Provide the (x, y) coordinate of the cell's center where the given text is located.  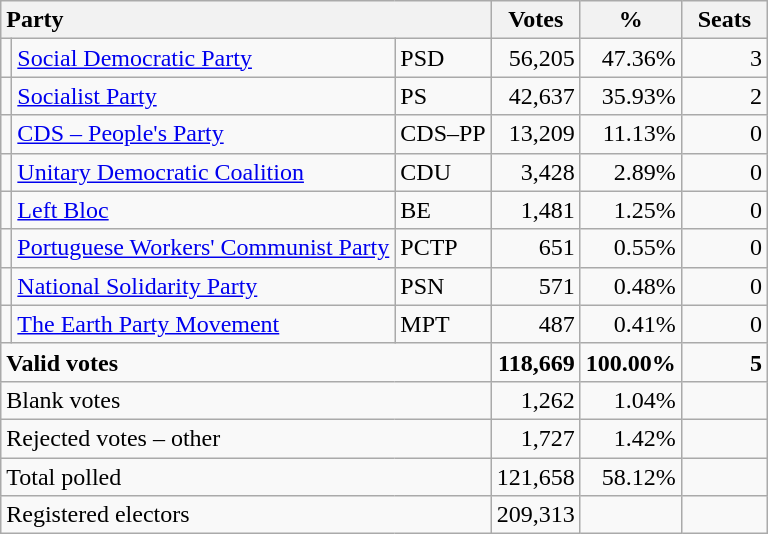
35.93% (630, 96)
Party (246, 20)
PS (443, 96)
PSD (443, 58)
487 (536, 324)
Portuguese Workers' Communist Party (204, 248)
Seats (724, 20)
% (630, 20)
BE (443, 210)
651 (536, 248)
Unitary Democratic Coalition (204, 172)
0.48% (630, 286)
13,209 (536, 134)
47.36% (630, 58)
Registered electors (246, 515)
1.25% (630, 210)
CDS – People's Party (204, 134)
0.41% (630, 324)
MPT (443, 324)
1.42% (630, 438)
3,428 (536, 172)
National Solidarity Party (204, 286)
118,669 (536, 362)
56,205 (536, 58)
1,481 (536, 210)
PCTP (443, 248)
121,658 (536, 477)
571 (536, 286)
5 (724, 362)
CDS–PP (443, 134)
PSN (443, 286)
11.13% (630, 134)
2.89% (630, 172)
209,313 (536, 515)
1,727 (536, 438)
58.12% (630, 477)
1,262 (536, 400)
Votes (536, 20)
Social Democratic Party (204, 58)
CDU (443, 172)
2 (724, 96)
100.00% (630, 362)
1.04% (630, 400)
Socialist Party (204, 96)
Total polled (246, 477)
0.55% (630, 248)
Left Bloc (204, 210)
3 (724, 58)
42,637 (536, 96)
Rejected votes – other (246, 438)
Blank votes (246, 400)
Valid votes (246, 362)
The Earth Party Movement (204, 324)
